For the text-containing cell, return its midpoint in [x, y] coordinate format. 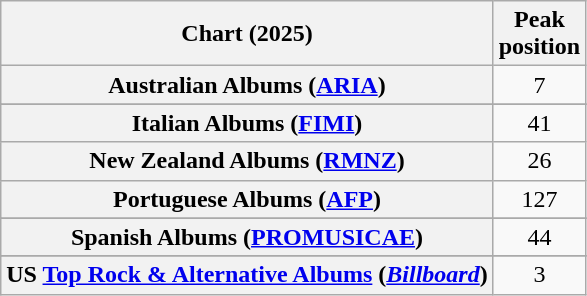
Portuguese Albums (AFP) [247, 199]
Chart (2025) [247, 34]
Spanish Albums (PROMUSICAE) [247, 237]
127 [539, 199]
US Top Rock & Alternative Albums (Billboard) [247, 275]
7 [539, 85]
Italian Albums (FIMI) [247, 123]
3 [539, 275]
44 [539, 237]
26 [539, 161]
Peakposition [539, 34]
Australian Albums (ARIA) [247, 85]
New Zealand Albums (RMNZ) [247, 161]
41 [539, 123]
